Pinpoint the cell where the given text exists, returning its [x, y] midpoint coordinate. 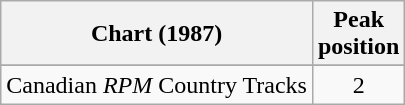
Chart (1987) [157, 34]
Peakposition [358, 34]
2 [358, 85]
Canadian RPM Country Tracks [157, 85]
